Locate the cell with the specified text and output its [x, y] center coordinate. 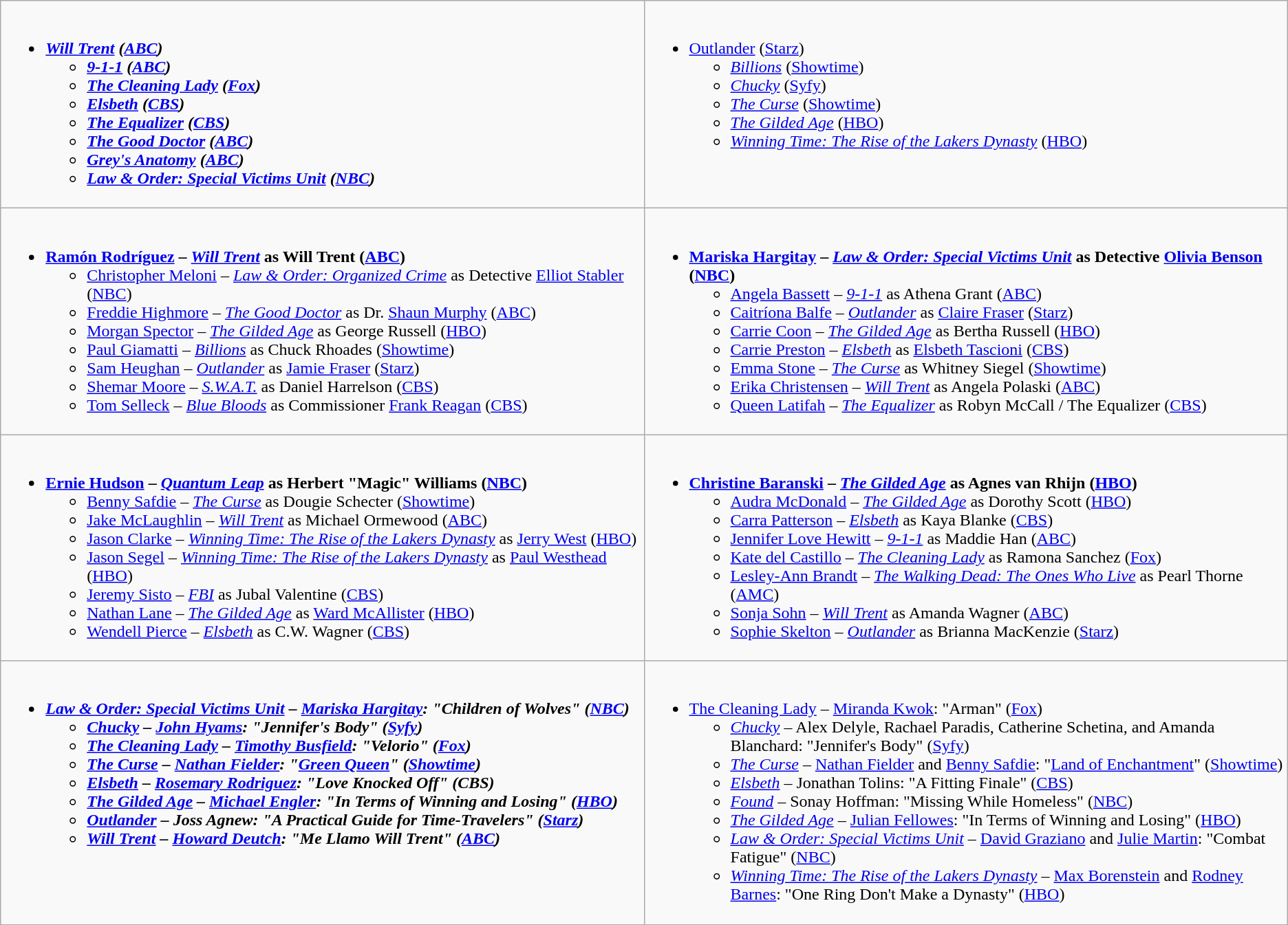
Outlander (Starz)Billions (Showtime)Chucky (Syfy)The Curse (Showtime)The Gilded Age (HBO)Winning Time: The Rise of the Lakers Dynasty (HBO) [966, 105]
